Scan for the cell matching the given text and deliver its (X, Y) coordinate at center. 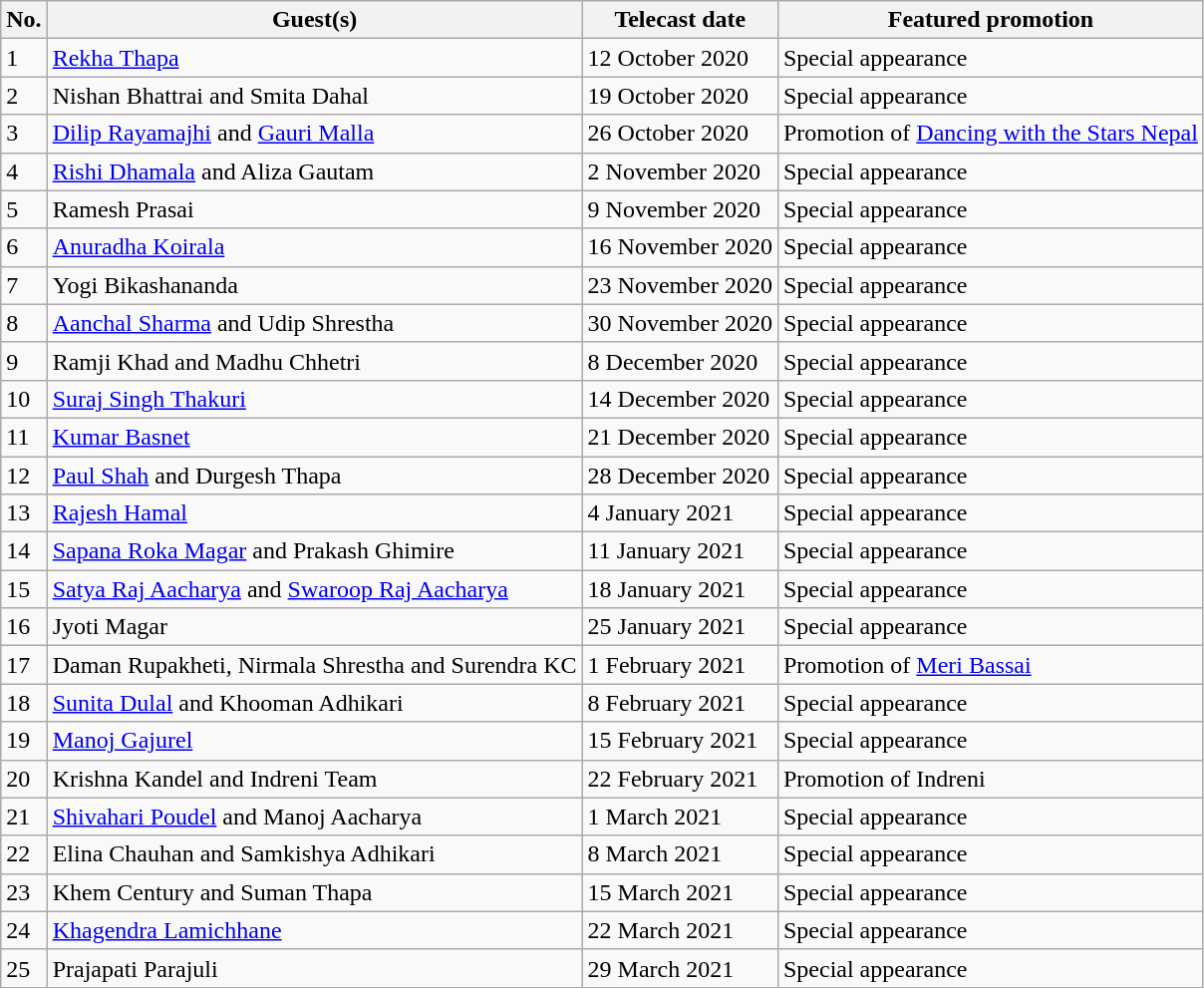
25 January 2021 (680, 627)
Manoj Gajurel (315, 741)
7 (24, 285)
1 February 2021 (680, 665)
21 (24, 817)
13 (24, 513)
17 (24, 665)
Anuradha Koirala (315, 247)
15 February 2021 (680, 741)
Jyoti Magar (315, 627)
26 October 2020 (680, 134)
Rekha Thapa (315, 58)
18 January 2021 (680, 589)
No. (24, 20)
25 (24, 968)
Rajesh Hamal (315, 513)
3 (24, 134)
10 (24, 399)
20 (24, 779)
6 (24, 247)
8 March 2021 (680, 854)
12 (24, 476)
Khem Century and Suman Thapa (315, 892)
Sapana Roka Magar and Prakash Ghimire (315, 551)
18 (24, 703)
15 (24, 589)
12 October 2020 (680, 58)
Dilip Rayamajhi and Gauri Malla (315, 134)
22 (24, 854)
Krishna Kandel and Indreni Team (315, 779)
Yogi Bikashananda (315, 285)
2 (24, 96)
8 December 2020 (680, 361)
Guest(s) (315, 20)
1 (24, 58)
14 December 2020 (680, 399)
30 November 2020 (680, 323)
Telecast date (680, 20)
24 (24, 930)
2 November 2020 (680, 171)
Sunita Dulal and Khooman Adhikari (315, 703)
5 (24, 209)
Ramesh Prasai (315, 209)
11 (24, 437)
22 March 2021 (680, 930)
4 (24, 171)
29 March 2021 (680, 968)
Shivahari Poudel and Manoj Aacharya (315, 817)
9 November 2020 (680, 209)
Kumar Basnet (315, 437)
22 February 2021 (680, 779)
Promotion of Indreni (991, 779)
19 (24, 741)
Satya Raj Aacharya and Swaroop Raj Aacharya (315, 589)
Rishi Dhamala and Aliza Gautam (315, 171)
Featured promotion (991, 20)
8 February 2021 (680, 703)
Prajapati Parajuli (315, 968)
11 January 2021 (680, 551)
8 (24, 323)
23 November 2020 (680, 285)
14 (24, 551)
Promotion of Meri Bassai (991, 665)
16 (24, 627)
1 March 2021 (680, 817)
Suraj Singh Thakuri (315, 399)
28 December 2020 (680, 476)
Aanchal Sharma and Udip Shrestha (315, 323)
Ramji Khad and Madhu Chhetri (315, 361)
4 January 2021 (680, 513)
Paul Shah and Durgesh Thapa (315, 476)
Promotion of Dancing with the Stars Nepal (991, 134)
15 March 2021 (680, 892)
21 December 2020 (680, 437)
Nishan Bhattrai and Smita Dahal (315, 96)
Daman Rupakheti, Nirmala Shrestha and Surendra KC (315, 665)
9 (24, 361)
19 October 2020 (680, 96)
Khagendra Lamichhane (315, 930)
23 (24, 892)
Elina Chauhan and Samkishya Adhikari (315, 854)
16 November 2020 (680, 247)
